Return [X, Y] of the center of cell containing provided text 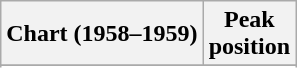
Peakposition [249, 34]
Chart (1958–1959) [102, 34]
